Provide the [x, y] coordinate of the cell's center where the given text is located.  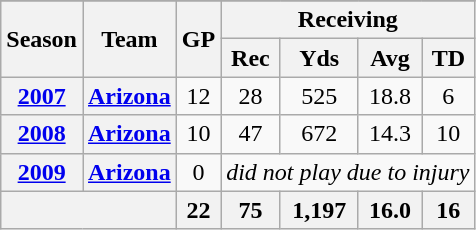
1,197 [319, 210]
2007 [42, 96]
47 [251, 134]
75 [251, 210]
525 [319, 96]
28 [251, 96]
did not play due to injury [348, 172]
672 [319, 134]
Yds [319, 58]
Avg [390, 58]
2008 [42, 134]
Team [129, 39]
14.3 [390, 134]
Receiving [348, 20]
16 [448, 210]
0 [198, 172]
Rec [251, 58]
22 [198, 210]
12 [198, 96]
16.0 [390, 210]
TD [448, 58]
18.8 [390, 96]
GP [198, 39]
Season [42, 39]
2009 [42, 172]
6 [448, 96]
